From the cell containing the given text, extract its center point as [x, y] coordinate. 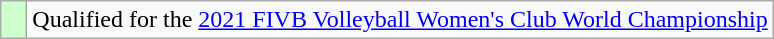
Qualified for the 2021 FIVB Volleyball Women's Club World Championship [400, 20]
